Provide the [x, y] coordinate of the cell's center where the given text is located.  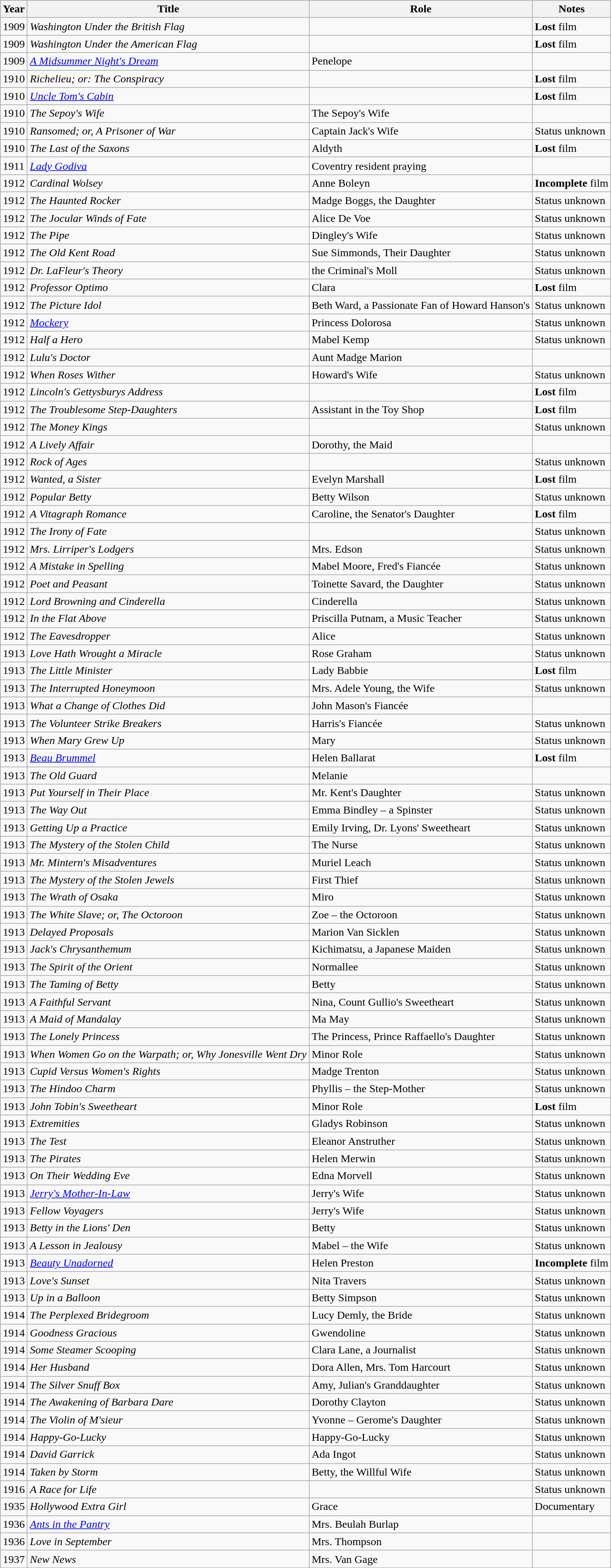
Ada Ingot [421, 1455]
Mr. Mintern's Misadventures [168, 862]
Popular Betty [168, 496]
The Princess, Prince Raffaello's Daughter [421, 1036]
Ransomed; or, A Prisoner of War [168, 131]
Lady Godiva [168, 166]
Dorothy Clayton [421, 1402]
Rose Graham [421, 653]
Lord Browning and Cinderella [168, 601]
Documentary [572, 1507]
Dora Allen, Mrs. Tom Harcourt [421, 1368]
Harris's Fiancée [421, 723]
The Awakening of Barbara Dare [168, 1402]
Hollywood Extra Girl [168, 1507]
The Mystery of the Stolen Jewels [168, 880]
Richelieu; or: The Conspiracy [168, 79]
Normallee [421, 967]
Beau Brummel [168, 758]
Melanie [421, 776]
The Test [168, 1141]
The Spirit of the Orient [168, 967]
Notes [572, 9]
Toinette Savard, the Daughter [421, 584]
Washington Under the British Flag [168, 27]
Mrs. Lirriper's Lodgers [168, 549]
Washington Under the American Flag [168, 44]
First Thief [421, 880]
On Their Wedding Eve [168, 1176]
Madge Boggs, the Daughter [421, 200]
Beauty Unadorned [168, 1263]
What a Change of Clothes Did [168, 706]
The Troublesome Step-Daughters [168, 410]
The Violin of M'sieur [168, 1420]
The Eavesdropper [168, 636]
The Haunted Rocker [168, 200]
Year [14, 9]
Yvonne – Gerome's Daughter [421, 1420]
Mrs. Van Gage [421, 1559]
Professor Optimo [168, 288]
David Garrick [168, 1455]
Clara [421, 288]
The Hindoo Charm [168, 1089]
The Volunteer Strike Breakers [168, 723]
Rock of Ages [168, 462]
The Jocular Winds of Fate [168, 218]
Some Steamer Scooping [168, 1350]
Betty Wilson [421, 496]
Betty, the Willful Wife [421, 1472]
The White Slave; or, The Octoroon [168, 915]
Anne Boleyn [421, 183]
The Silver Snuff Box [168, 1385]
Gladys Robinson [421, 1124]
Alice [421, 636]
Ants in the Pantry [168, 1524]
Muriel Leach [421, 862]
In the Flat Above [168, 619]
Lady Babbie [421, 671]
Clara Lane, a Journalist [421, 1350]
Love Hath Wrought a Miracle [168, 653]
Jack's Chrysanthemum [168, 949]
The Pirates [168, 1158]
Gwendoline [421, 1333]
Penelope [421, 61]
Half a Hero [168, 340]
Princess Dolorosa [421, 323]
Delayed Proposals [168, 932]
Priscilla Putnam, a Music Teacher [421, 619]
Mabel Moore, Fred's Fiancée [421, 566]
Mrs. Adele Young, the Wife [421, 688]
Love in September [168, 1541]
Put Yourself in Their Place [168, 793]
When Mary Grew Up [168, 740]
Mrs. Edson [421, 549]
Howard's Wife [421, 375]
Mabel Kemp [421, 340]
Ma May [421, 1019]
The Nurse [421, 845]
The Way Out [168, 810]
Cardinal Wolsey [168, 183]
The Mystery of the Stolen Child [168, 845]
John Mason's Fiancée [421, 706]
Helen Ballarat [421, 758]
Miro [421, 897]
Dr. LaFleur's Theory [168, 270]
Alice De Voe [421, 218]
The Lonely Princess [168, 1036]
Kichimatsu, a Japanese Maiden [421, 949]
The Wrath of Osaka [168, 897]
The Perplexed Bridegroom [168, 1315]
Poet and Peasant [168, 584]
Eleanor Anstruther [421, 1141]
Emily Irving, Dr. Lyons' Sweetheart [421, 828]
Marion Van Sicklen [421, 932]
The Money Kings [168, 427]
Nita Travers [421, 1280]
Lulu's Doctor [168, 357]
A Lesson in Jealousy [168, 1245]
Taken by Storm [168, 1472]
Amy, Julian's Granddaughter [421, 1385]
Betty in the Lions' Den [168, 1228]
Title [168, 9]
A Faithful Servant [168, 1002]
The Picture Idol [168, 305]
Evelyn Marshall [421, 479]
Cinderella [421, 601]
The Little Minister [168, 671]
Goodness Gracious [168, 1333]
Aunt Madge Marion [421, 357]
Extremities [168, 1124]
Caroline, the Senator's Daughter [421, 514]
Up in a Balloon [168, 1298]
Sue Simmonds, Their Daughter [421, 253]
Zoe – the Octoroon [421, 915]
Mrs. Beulah Burlap [421, 1524]
A Vitagraph Romance [168, 514]
Dingley's Wife [421, 236]
The Pipe [168, 236]
Nina, Count Gullio's Sweetheart [421, 1002]
Lucy Demly, the Bride [421, 1315]
Mabel – the Wife [421, 1245]
Her Husband [168, 1368]
A Midsummer Night's Dream [168, 61]
When Women Go on the Warpath; or, Why Jonesville Went Dry [168, 1054]
Role [421, 9]
Cupid Versus Women's Rights [168, 1072]
Jerry's Mother-In-Law [168, 1193]
1911 [14, 166]
1916 [14, 1489]
Mr. Kent's Daughter [421, 793]
The Last of the Saxons [168, 148]
Captain Jack's Wife [421, 131]
Love's Sunset [168, 1280]
Grace [421, 1507]
Assistant in the Toy Shop [421, 410]
The Irony of Fate [168, 532]
Aldyth [421, 148]
John Tobin's Sweetheart [168, 1106]
Beth Ward, a Passionate Fan of Howard Hanson's [421, 305]
Getting Up a Practice [168, 828]
Mary [421, 740]
A Maid of Mandalay [168, 1019]
The Old Guard [168, 776]
Helen Merwin [421, 1158]
Coventry resident praying [421, 166]
Mockery [168, 323]
The Old Kent Road [168, 253]
Mrs. Thompson [421, 1541]
When Roses Wither [168, 375]
Lincoln's Gettysburys Address [168, 392]
A Lively Affair [168, 444]
Wanted, a Sister [168, 479]
Betty Simpson [421, 1298]
New News [168, 1559]
Emma Bindley – a Spinster [421, 810]
Edna Morvell [421, 1176]
Fellow Voyagers [168, 1211]
The Interrupted Honeymoon [168, 688]
The Taming of Betty [168, 984]
Uncle Tom's Cabin [168, 96]
A Mistake in Spelling [168, 566]
Dorothy, the Maid [421, 444]
1935 [14, 1507]
Helen Preston [421, 1263]
the Criminal's Moll [421, 270]
Phyllis – the Step-Mother [421, 1089]
A Race for Life [168, 1489]
Madge Trenton [421, 1072]
1937 [14, 1559]
